Search for the cell housing the specified text and yield its [x, y] center coordinate. 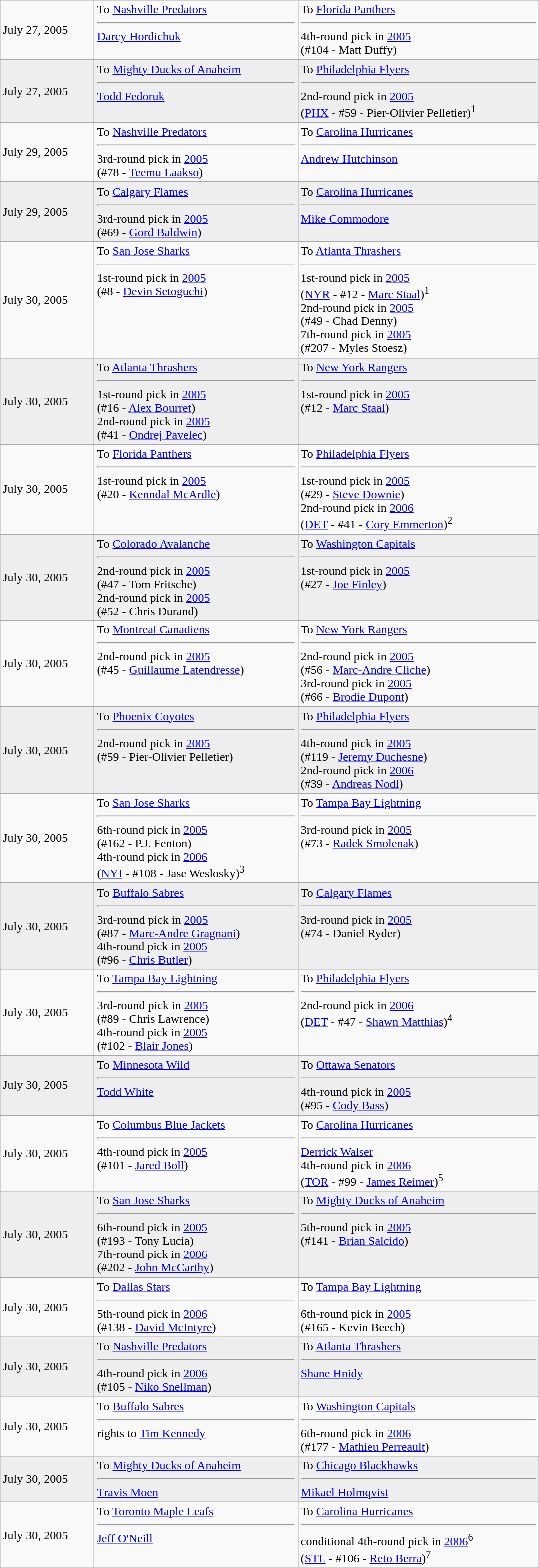
To Phoenix Coyotes2nd-round pick in 2005(#59 - Pier-Olivier Pelletier) [196, 750]
To New York Rangers1st-round pick in 2005(#12 - Marc Staal) [418, 401]
To Nashville PredatorsDarcy Hordichuk [196, 30]
To Carolina HurricanesMike Commodore [418, 212]
To Tampa Bay Lightning3rd-round pick in 2005(#73 - Radek Smolenak) [418, 838]
To Carolina HurricanesDerrick Walser4th-round pick in 2006(TOR - #99 - James Reimer)5 [418, 1153]
To Tampa Bay Lightning3rd-round pick in 2005(#89 - Chris Lawrence)4th-round pick in 2005(#102 - Blair Jones) [196, 1012]
To Philadelphia Flyers2nd-round pick in 2006(DET - #47 - Shawn Matthias)4 [418, 1012]
To Nashville Predators4th-round pick in 2006(#105 - Niko Snellman) [196, 1367]
To Washington Capitals1st-round pick in 2005(#27 - Joe Finley) [418, 577]
To Nashville Predators3rd-round pick in 2005(#78 - Teemu Laakso) [196, 152]
To Mighty Ducks of AnaheimTodd Fedoruk [196, 91]
To San Jose Sharks1st-round pick in 2005(#8 - Devin Setoguchi) [196, 300]
To Mighty Ducks of AnaheimTravis Moen [196, 1479]
To Buffalo Sabres3rd-round pick in 2005(#87 - Marc-Andre Gragnani)4th-round pick in 2005(#96 - Chris Butler) [196, 926]
To Dallas Stars5th-round pick in 2006(#138 - David McIntyre) [196, 1307]
To Philadelphia Flyers2nd-round pick in 2005(PHX - #59 - Pier-Olivier Pelletier)1 [418, 91]
To Mighty Ducks of Anaheim5th-round pick in 2005(#141 - Brian Salcido) [418, 1234]
To Calgary Flames3rd-round pick in 2005(#69 - Gord Baldwin) [196, 212]
To Minnesota WildTodd White [196, 1085]
To San Jose Sharks6th-round pick in 2005(#162 - P.J. Fenton)4th-round pick in 2006(NYI - #108 - Jase Weslosky)3 [196, 838]
To Colorado Avalanche2nd-round pick in 2005(#47 - Tom Fritsche)2nd-round pick in 2005(#52 - Chris Durand) [196, 577]
To Florida Panthers4th-round pick in 2005(#104 - Matt Duffy) [418, 30]
To Philadelphia Flyers1st-round pick in 2005(#29 - Steve Downie)2nd-round pick in 2006(DET - #41 - Cory Emmerton)2 [418, 489]
To Ottawa Senators4th-round pick in 2005(#95 - Cody Bass) [418, 1085]
To Tampa Bay Lightning6th-round pick in 2005(#165 - Kevin Beech) [418, 1307]
To San Jose Sharks6th-round pick in 2005(#193 - Tony Lucia)7th-round pick in 2006(#202 - John McCarthy) [196, 1234]
To Atlanta ThrashersShane Hnidy [418, 1367]
To Florida Panthers1st-round pick in 2005(#20 - Kenndal McArdle) [196, 489]
To Washington Capitals6th-round pick in 2006(#177 - Mathieu Perreault) [418, 1426]
To Chicago BlackhawksMikael Holmqvist [418, 1479]
To Montreal Canadiens2nd-round pick in 2005(#45 - Guillaume Latendresse) [196, 664]
To Buffalo Sabresrights to Tim Kennedy [196, 1426]
To Columbus Blue Jackets4th-round pick in 2005(#101 - Jared Boll) [196, 1153]
To Toronto Maple LeafsJeff O'Neill [196, 1535]
To Philadelphia Flyers4th-round pick in 2005(#119 - Jeremy Duchesne)2nd-round pick in 2006(#39 - Andreas Nodl) [418, 750]
To Calgary Flames3rd-round pick in 2005(#74 - Daniel Ryder) [418, 926]
To New York Rangers2nd-round pick in 2005(#56 - Marc-Andre Cliche)3rd-round pick in 2005(#66 - Brodie Dupont) [418, 664]
To Carolina Hurricanesconditional 4th-round pick in 20066(STL - #106 - Reto Berra)7 [418, 1535]
To Atlanta Thrashers1st-round pick in 2005(#16 - Alex Bourret)2nd-round pick in 2005(#41 - Ondrej Pavelec) [196, 401]
To Carolina HurricanesAndrew Hutchinson [418, 152]
